From the cell containing the given text, extract its center point as [x, y] coordinate. 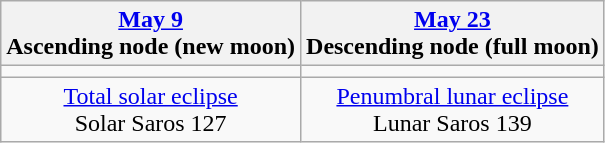
May 23Descending node (full moon) [453, 34]
Total solar eclipseSolar Saros 127 [151, 110]
Penumbral lunar eclipseLunar Saros 139 [453, 110]
May 9Ascending node (new moon) [151, 34]
